Search for the cell housing the specified text and yield its [x, y] center coordinate. 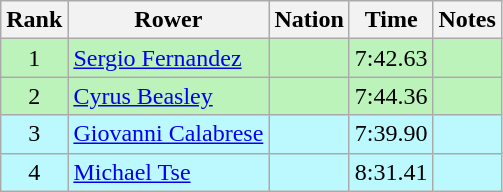
Rower [168, 20]
Nation [309, 20]
8:31.41 [391, 172]
1 [34, 58]
Rank [34, 20]
3 [34, 134]
Giovanni Calabrese [168, 134]
4 [34, 172]
2 [34, 96]
7:39.90 [391, 134]
Michael Tse [168, 172]
7:42.63 [391, 58]
Sergio Fernandez [168, 58]
7:44.36 [391, 96]
Notes [467, 20]
Cyrus Beasley [168, 96]
Time [391, 20]
